Identify which cell holds the provided text, then report its (x, y) central coordinate. 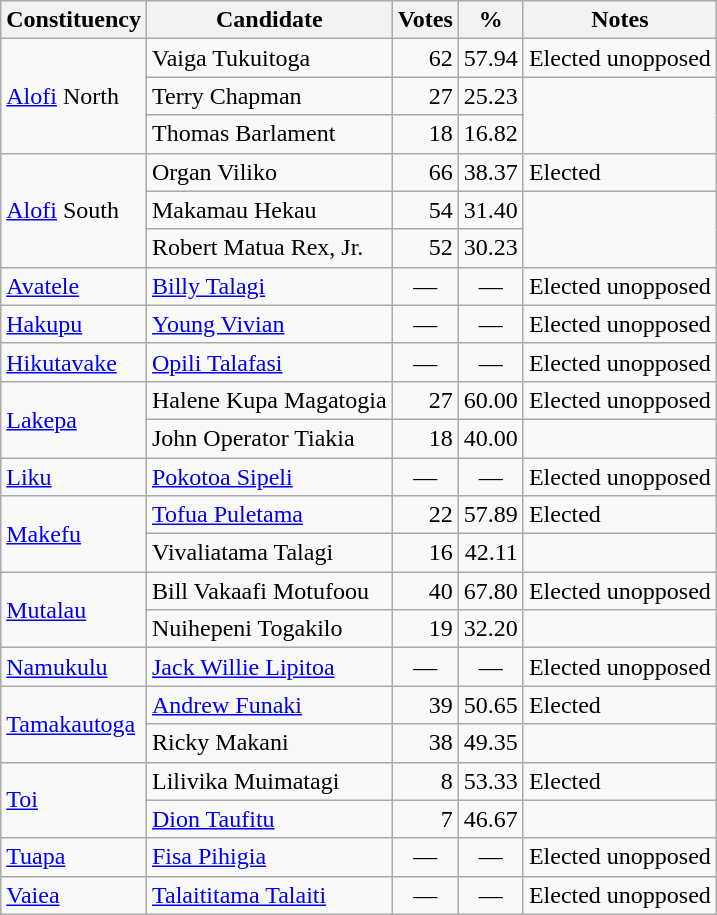
Robert Matua Rex, Jr. (269, 248)
Tuapa (74, 857)
67.80 (490, 591)
Liku (74, 477)
62 (425, 58)
Makamau Hekau (269, 210)
Alofi North (74, 96)
Toi (74, 800)
7 (425, 819)
46.67 (490, 819)
38.37 (490, 172)
Pokotoa Sipeli (269, 477)
Vivaliatama Talagi (269, 553)
Bill Vakaafi Motufoou (269, 591)
Nuihepeni Togakilo (269, 629)
John Operator Tiakia (269, 438)
8 (425, 781)
Andrew Funaki (269, 705)
Tamakautoga (74, 724)
Young Vivian (269, 324)
49.35 (490, 743)
50.65 (490, 705)
22 (425, 515)
Votes (425, 20)
53.33 (490, 781)
Vaiga Tukuitoga (269, 58)
38 (425, 743)
54 (425, 210)
25.23 (490, 96)
Lilivika Muimatagi (269, 781)
Namukulu (74, 667)
19 (425, 629)
Hakupu (74, 324)
60.00 (490, 400)
Halene Kupa Magatogia (269, 400)
30.23 (490, 248)
16 (425, 553)
Ricky Makani (269, 743)
% (490, 20)
42.11 (490, 553)
Organ Viliko (269, 172)
40 (425, 591)
Mutalau (74, 610)
40.00 (490, 438)
Fisa Pihigia (269, 857)
Tofua Puletama (269, 515)
57.94 (490, 58)
Constituency (74, 20)
Vaiea (74, 895)
Hikutavake (74, 362)
57.89 (490, 515)
31.40 (490, 210)
Talaititama Talaiti (269, 895)
Jack Willie Lipitoa (269, 667)
Thomas Barlament (269, 134)
Avatele (74, 286)
Candidate (269, 20)
Makefu (74, 534)
Alofi South (74, 210)
66 (425, 172)
Lakepa (74, 419)
Billy Talagi (269, 286)
Terry Chapman (269, 96)
Notes (620, 20)
39 (425, 705)
Dion Taufitu (269, 819)
32.20 (490, 629)
16.82 (490, 134)
52 (425, 248)
Opili Talafasi (269, 362)
